Find where the given text appears and provide that cell's center as (X, Y) coordinate. 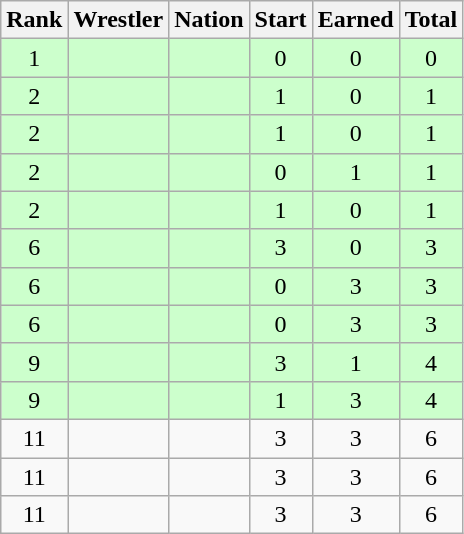
Rank (34, 20)
Wrestler (118, 20)
Earned (356, 20)
Total (431, 20)
Start (280, 20)
Nation (209, 20)
